Pinpoint the cell where the given text exists, returning its [X, Y] midpoint coordinate. 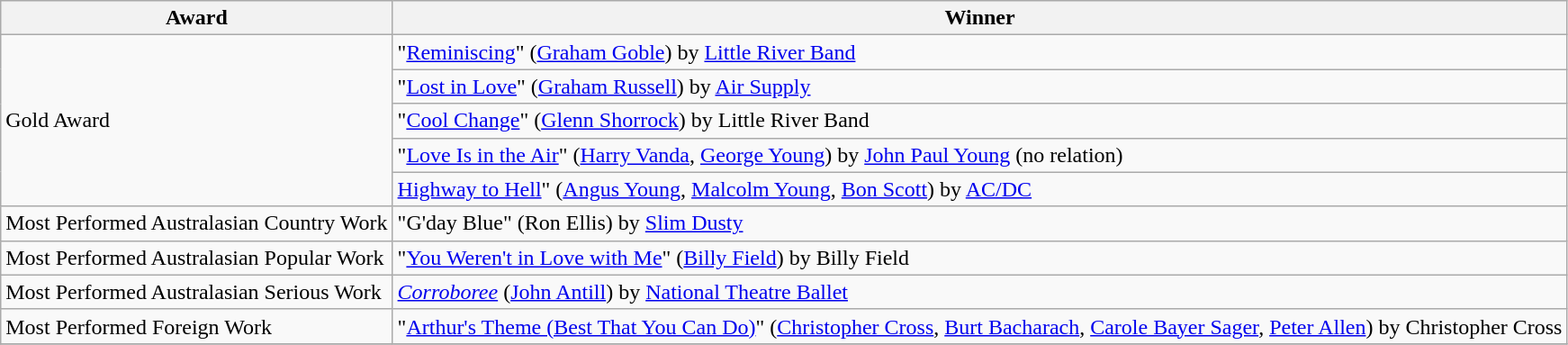
"G'day Blue" (Ron Ellis) by Slim Dusty [979, 223]
Highway to Hell" (Angus Young, Malcolm Young, Bon Scott) by AC/DC [979, 189]
"Lost in Love" (Graham Russell) by Air Supply [979, 86]
"Arthur's Theme (Best That You Can Do)" (Christopher Cross, Burt Bacharach, Carole Bayer Sager, Peter Allen) by Christopher Cross [979, 326]
Award [196, 18]
Most Performed Australasian Popular Work [196, 258]
Most Performed Australasian Serious Work [196, 292]
Winner [979, 18]
Corroboree (John Antill) by National Theatre Ballet [979, 292]
"Cool Change" (Glenn Shorrock) by Little River Band [979, 121]
"You Weren't in Love with Me" (Billy Field) by Billy Field [979, 258]
"Love Is in the Air" (Harry Vanda, George Young) by John Paul Young (no relation) [979, 155]
Most Performed Australasian Country Work [196, 223]
Gold Award [196, 121]
Most Performed Foreign Work [196, 326]
"Reminiscing" (Graham Goble) by Little River Band [979, 52]
